Output the [x, y] coordinate of the center of the cell containing the given text.  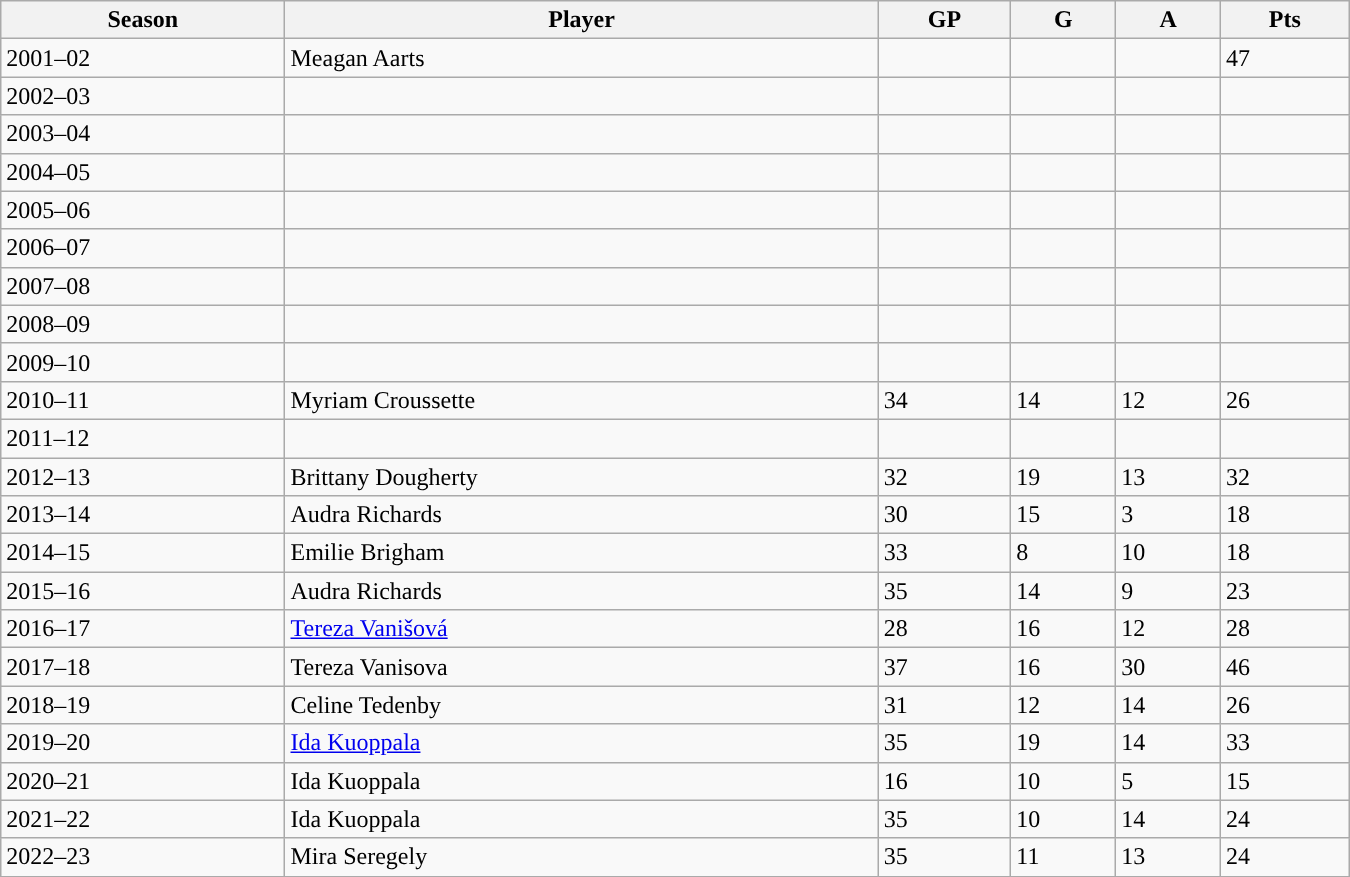
11 [1064, 857]
Tereza Vanišová [582, 629]
47 [1284, 58]
2004–05 [143, 172]
2018–19 [143, 705]
34 [944, 400]
2016–17 [143, 629]
2003–04 [143, 134]
Brittany Dougherty [582, 477]
2014–15 [143, 553]
Emilie Brigham [582, 553]
Season [143, 20]
9 [1168, 591]
2010–11 [143, 400]
46 [1284, 667]
2019–20 [143, 743]
2006–07 [143, 248]
G [1064, 20]
Myriam Croussette [582, 400]
3 [1168, 515]
2021–22 [143, 819]
A [1168, 20]
Celine Tedenby [582, 705]
23 [1284, 591]
8 [1064, 553]
Tereza Vanisova [582, 667]
Mira Seregely [582, 857]
37 [944, 667]
Player [582, 20]
5 [1168, 781]
2012–13 [143, 477]
31 [944, 705]
2017–18 [143, 667]
2009–10 [143, 362]
Pts [1284, 20]
2020–21 [143, 781]
2013–14 [143, 515]
GP [944, 20]
2008–09 [143, 324]
2007–08 [143, 286]
2011–12 [143, 438]
Meagan Aarts [582, 58]
2022–23 [143, 857]
2015–16 [143, 591]
2005–06 [143, 210]
2002–03 [143, 96]
2001–02 [143, 58]
